Provide the [X, Y] coordinate of the cell's center where the given text is located.  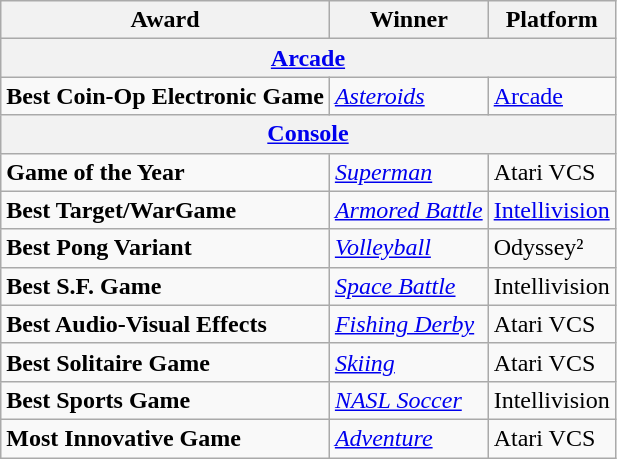
Platform [552, 20]
Best Audio-Visual Effects [166, 324]
Odyssey² [552, 248]
NASL Soccer [408, 400]
Adventure [408, 438]
Best Sports Game [166, 400]
Skiing [408, 362]
Winner [408, 20]
Best Target/WarGame [166, 210]
Console [308, 134]
Volleyball [408, 248]
Best S.F. Game [166, 286]
Fishing Derby [408, 324]
Best Solitaire Game [166, 362]
Award [166, 20]
Most Innovative Game [166, 438]
Asteroids [408, 96]
Space Battle [408, 286]
Best Pong Variant [166, 248]
Superman [408, 172]
Best Coin-Op Electronic Game [166, 96]
Game of the Year [166, 172]
Armored Battle [408, 210]
